Determine the (X, Y) coordinate at the center of the cell enclosing the given text.  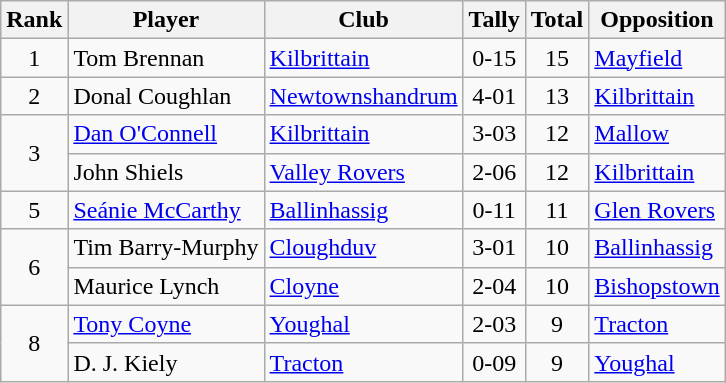
0-15 (494, 58)
Valley Rovers (364, 172)
2-06 (494, 172)
8 (34, 343)
5 (34, 210)
Rank (34, 20)
1 (34, 58)
Mallow (657, 134)
Cloyne (364, 286)
D. J. Kiely (166, 362)
Tally (494, 20)
Donal Coughlan (166, 96)
Opposition (657, 20)
Newtownshandrum (364, 96)
Club (364, 20)
3-03 (494, 134)
Tony Coyne (166, 324)
6 (34, 267)
2-03 (494, 324)
Dan O'Connell (166, 134)
11 (557, 210)
Maurice Lynch (166, 286)
John Shiels (166, 172)
4-01 (494, 96)
3-01 (494, 248)
Total (557, 20)
Mayfield (657, 58)
Cloughduv (364, 248)
Player (166, 20)
Tom Brennan (166, 58)
2 (34, 96)
15 (557, 58)
13 (557, 96)
0-09 (494, 362)
2-04 (494, 286)
0-11 (494, 210)
Tim Barry-Murphy (166, 248)
Glen Rovers (657, 210)
3 (34, 153)
Seánie McCarthy (166, 210)
Bishopstown (657, 286)
